Extract the (x, y) coordinate from the center of the cell holding the provided text.  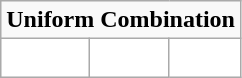
Jersey (130, 58)
Pants (204, 58)
Uniform Combination (121, 20)
Helmet (46, 58)
